Return the [x, y] coordinate for the center point of the cell that contains the specified text.  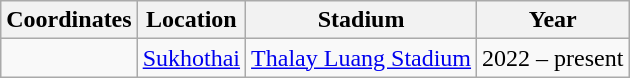
2022 – present [553, 58]
Stadium [362, 20]
Coordinates [69, 20]
Year [553, 20]
Thalay Luang Stadium [362, 58]
Sukhothai [191, 58]
Location [191, 20]
